Detect which cell encompasses the target text, then output its [X, Y] center coordinate. 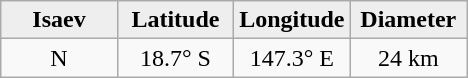
N [59, 58]
147.3° E [292, 58]
Isaev [59, 20]
Diameter [408, 20]
Longitude [292, 20]
18.7° S [175, 58]
Latitude [175, 20]
24 km [408, 58]
